Scan for the cell matching the given text and deliver its (x, y) coordinate at center. 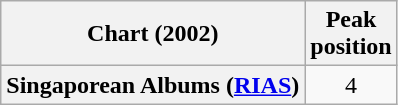
Peakposition (351, 34)
Singaporean Albums (RIAS) (153, 85)
Chart (2002) (153, 34)
4 (351, 85)
